Determine the (X, Y) coordinate at the center of the cell enclosing the given text.  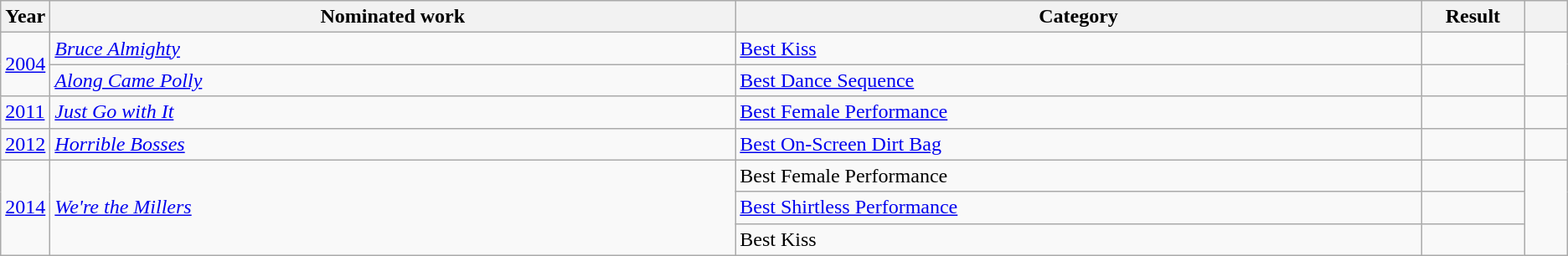
2012 (25, 144)
Bruce Almighty (393, 49)
Just Go with It (393, 112)
Best On-Screen Dirt Bag (1079, 144)
Category (1079, 17)
Horrible Bosses (393, 144)
Year (25, 17)
Best Dance Sequence (1079, 80)
2011 (25, 112)
2004 (25, 64)
Nominated work (393, 17)
Best Shirtless Performance (1079, 207)
Result (1473, 17)
2014 (25, 207)
Along Came Polly (393, 80)
We're the Millers (393, 207)
